Return [X, Y] of the center of cell containing provided text 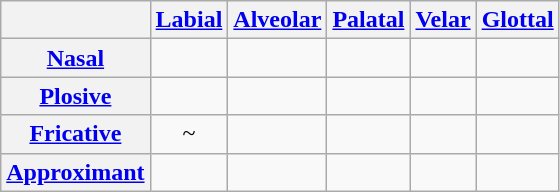
Labial [189, 20]
Plosive [76, 96]
Velar [443, 20]
Approximant [76, 172]
Nasal [76, 58]
Fricative [76, 134]
Palatal [368, 20]
Glottal [518, 20]
~ [189, 134]
Alveolar [278, 20]
